Locate the cell with the specified text and output its (x, y) center coordinate. 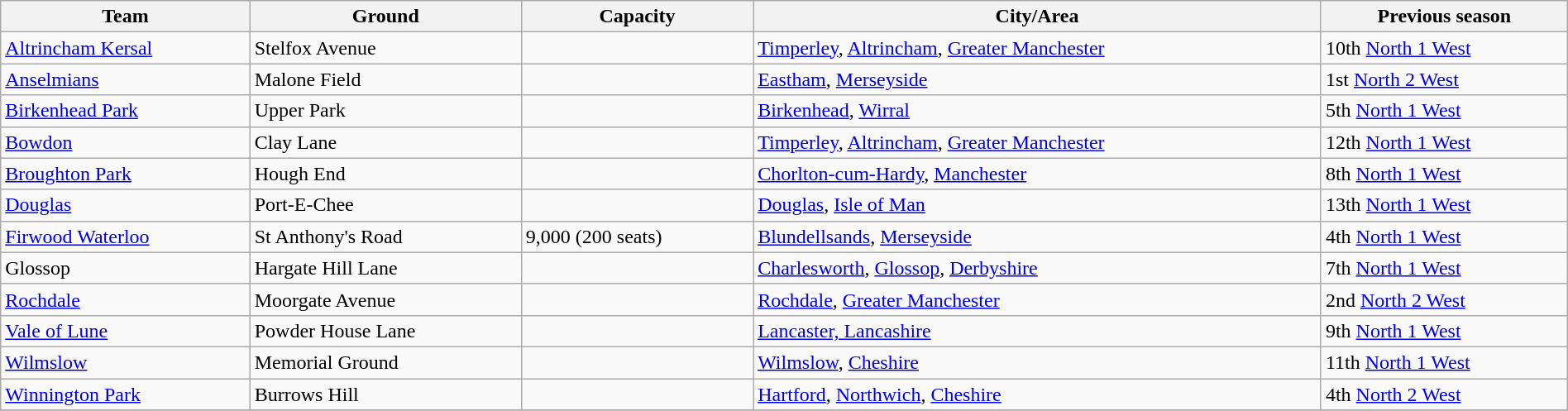
Chorlton-cum-Hardy, Manchester (1037, 174)
Memorial Ground (385, 362)
Burrows Hill (385, 394)
Wilmslow (126, 362)
Rochdale, Greater Manchester (1037, 299)
Glossop (126, 268)
12th North 1 West (1444, 142)
Douglas, Isle of Man (1037, 205)
Blundellsands, Merseyside (1037, 237)
Broughton Park (126, 174)
Rochdale (126, 299)
Wilmslow, Cheshire (1037, 362)
Bowdon (126, 142)
City/Area (1037, 17)
2nd North 2 West (1444, 299)
Port-E-Chee (385, 205)
Clay Lane (385, 142)
4th North 1 West (1444, 237)
Moorgate Avenue (385, 299)
Douglas (126, 205)
Powder House Lane (385, 331)
Charlesworth, Glossop, Derbyshire (1037, 268)
11th North 1 West (1444, 362)
Team (126, 17)
1st North 2 West (1444, 79)
St Anthony's Road (385, 237)
Stelfox Avenue (385, 48)
Upper Park (385, 111)
Capacity (637, 17)
13th North 1 West (1444, 205)
8th North 1 West (1444, 174)
Vale of Lune (126, 331)
Anselmians (126, 79)
Eastham, Merseyside (1037, 79)
5th North 1 West (1444, 111)
9th North 1 West (1444, 331)
Lancaster, Lancashire (1037, 331)
9,000 (200 seats) (637, 237)
Birkenhead, Wirral (1037, 111)
Hough End (385, 174)
Hartford, Northwich, Cheshire (1037, 394)
Ground (385, 17)
7th North 1 West (1444, 268)
Firwood Waterloo (126, 237)
Malone Field (385, 79)
Previous season (1444, 17)
4th North 2 West (1444, 394)
Altrincham Kersal (126, 48)
10th North 1 West (1444, 48)
Hargate Hill Lane (385, 268)
Birkenhead Park (126, 111)
Winnington Park (126, 394)
